Locate the cell with the specified text and output its (x, y) center coordinate. 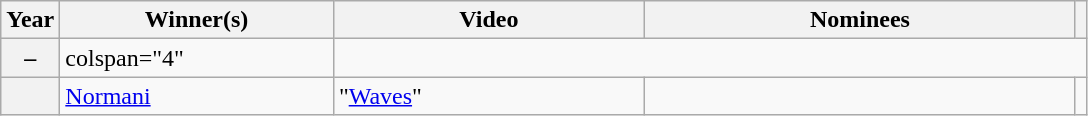
"Waves" (488, 96)
Winner(s) (197, 20)
– (30, 58)
Nominees (860, 20)
Normani (197, 96)
Video (488, 20)
colspan="4" (197, 58)
Year (30, 20)
